Pinpoint the cell where the given text exists, returning its [X, Y] midpoint coordinate. 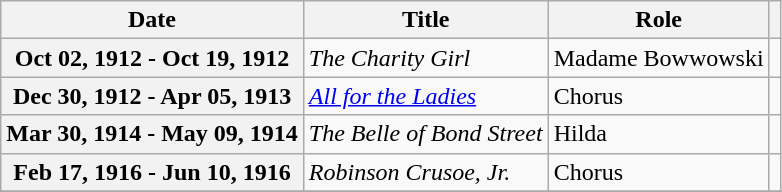
Title [426, 20]
All for the Ladies [426, 96]
The Belle of Bond Street [426, 134]
Madame Bowwowski [658, 58]
Hilda [658, 134]
Robinson Crusoe, Jr. [426, 172]
The Charity Girl [426, 58]
Role [658, 20]
Mar 30, 1914 - May 09, 1914 [152, 134]
Dec 30, 1912 - Apr 05, 1913 [152, 96]
Feb 17, 1916 - Jun 10, 1916 [152, 172]
Oct 02, 1912 - Oct 19, 1912 [152, 58]
Date [152, 20]
